Extract the (X, Y) coordinate from the center of the cell holding the provided text.  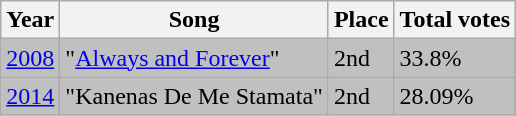
2008 (30, 58)
28.09% (455, 96)
Place (361, 20)
Total votes (455, 20)
"Kanenas De Me Stamata" (194, 96)
Song (194, 20)
"Always and Forever" (194, 58)
Year (30, 20)
2014 (30, 96)
33.8% (455, 58)
